Provide the [X, Y] coordinate of the cell's center where the given text is located.  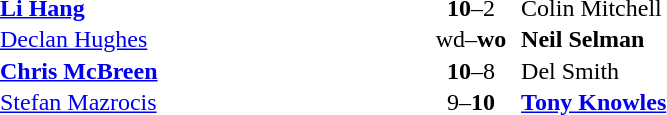
wd–wo [471, 39]
10–8 [471, 71]
